For the text-containing cell, return its midpoint in (X, Y) coordinate format. 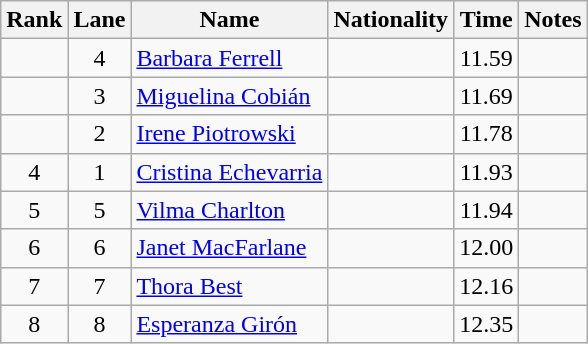
Irene Piotrowski (230, 134)
Lane (100, 20)
2 (100, 134)
Barbara Ferrell (230, 58)
3 (100, 96)
11.69 (486, 96)
11.93 (486, 172)
Notes (553, 20)
12.16 (486, 286)
Name (230, 20)
1 (100, 172)
Esperanza Girón (230, 324)
12.00 (486, 248)
Janet MacFarlane (230, 248)
Thora Best (230, 286)
11.78 (486, 134)
Cristina Echevarria (230, 172)
Vilma Charlton (230, 210)
11.59 (486, 58)
Nationality (391, 20)
12.35 (486, 324)
11.94 (486, 210)
Miguelina Cobián (230, 96)
Time (486, 20)
Rank (34, 20)
